Capture the cell that displays the provided text and extract its (X, Y) central coordinate. 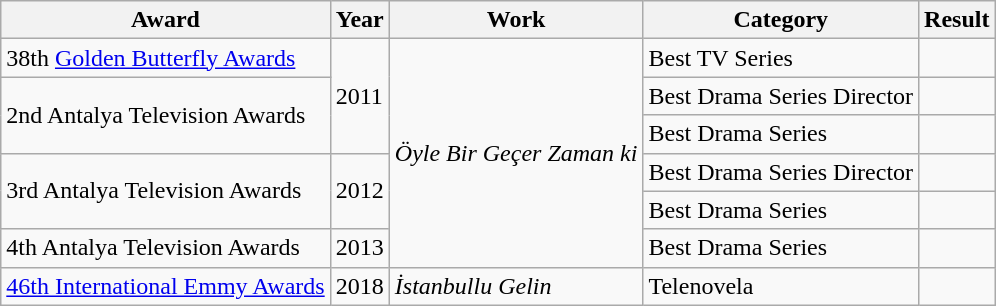
2012 (360, 191)
Award (166, 20)
Öyle Bir Geçer Zaman ki (516, 153)
38th Golden Butterfly Awards (166, 58)
3rd Antalya Television Awards (166, 191)
Category (781, 20)
Work (516, 20)
2018 (360, 286)
Telenovela (781, 286)
2013 (360, 248)
İstanbullu Gelin (516, 286)
4th Antalya Television Awards (166, 248)
Best TV Series (781, 58)
2011 (360, 96)
Year (360, 20)
2nd Antalya Television Awards (166, 115)
46th International Emmy Awards (166, 286)
Result (957, 20)
